Search for the cell housing the specified text and yield its (X, Y) center coordinate. 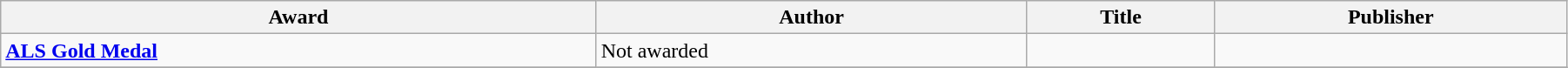
Not awarded (811, 51)
Author (811, 17)
Award (298, 17)
ALS Gold Medal (298, 51)
Title (1121, 17)
Publisher (1390, 17)
